Locate the cell with the specified text and output its (x, y) center coordinate. 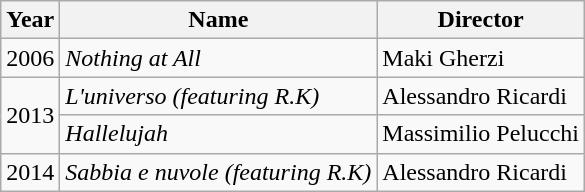
2006 (30, 58)
Nothing at All (218, 58)
Sabbia e nuvole (featuring R.K) (218, 172)
Massimilio Pelucchi (481, 134)
L'universo (featuring R.K) (218, 96)
Hallelujah (218, 134)
Year (30, 20)
2014 (30, 172)
2013 (30, 115)
Name (218, 20)
Maki Gherzi (481, 58)
Director (481, 20)
